Output the [x, y] coordinate of the center of the cell containing the given text.  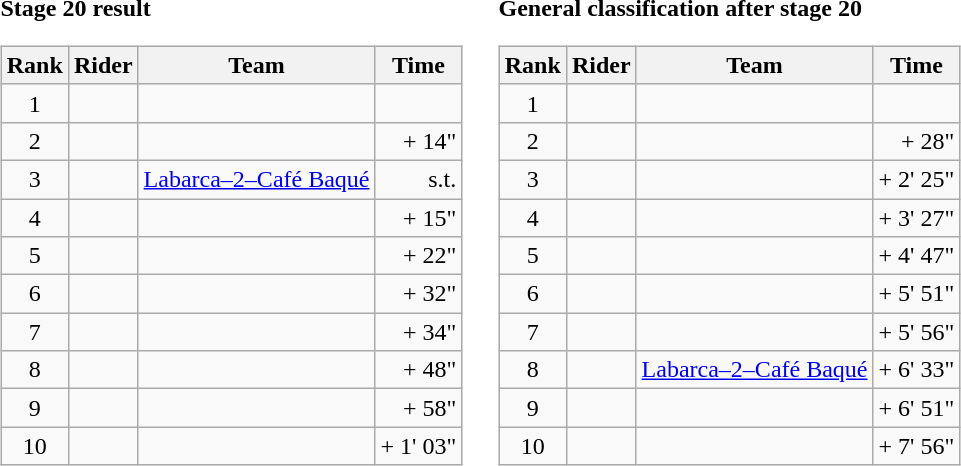
+ 48" [418, 370]
s.t. [418, 179]
+ 5' 51" [916, 294]
+ 6' 51" [916, 408]
+ 22" [418, 256]
+ 4' 47" [916, 256]
+ 1' 03" [418, 446]
+ 28" [916, 141]
+ 15" [418, 217]
+ 32" [418, 294]
+ 14" [418, 141]
+ 58" [418, 408]
+ 5' 56" [916, 332]
+ 2' 25" [916, 179]
+ 34" [418, 332]
+ 6' 33" [916, 370]
+ 3' 27" [916, 217]
+ 7' 56" [916, 446]
